Identify which cell holds the provided text, then report its (X, Y) central coordinate. 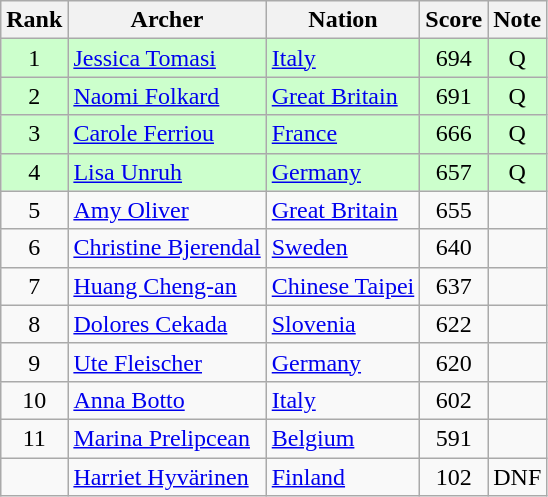
Amy Oliver (167, 210)
Christine Bjerendal (167, 248)
602 (454, 400)
1 (34, 58)
Ute Fleischer (167, 362)
Marina Prelipcean (167, 438)
620 (454, 362)
France (343, 134)
Huang Cheng-an (167, 286)
Carole Ferriou (167, 134)
2 (34, 96)
694 (454, 58)
4 (34, 172)
622 (454, 324)
5 (34, 210)
691 (454, 96)
Finland (343, 477)
666 (454, 134)
Slovenia (343, 324)
8 (34, 324)
637 (454, 286)
Belgium (343, 438)
Anna Botto (167, 400)
DNF (518, 477)
Jessica Tomasi (167, 58)
Note (518, 20)
Sweden (343, 248)
Archer (167, 20)
657 (454, 172)
Score (454, 20)
Naomi Folkard (167, 96)
11 (34, 438)
Lisa Unruh (167, 172)
Chinese Taipei (343, 286)
Harriet Hyvärinen (167, 477)
655 (454, 210)
102 (454, 477)
7 (34, 286)
3 (34, 134)
Nation (343, 20)
Rank (34, 20)
Dolores Cekada (167, 324)
640 (454, 248)
10 (34, 400)
591 (454, 438)
6 (34, 248)
9 (34, 362)
